Capture the cell that displays the provided text and extract its [x, y] central coordinate. 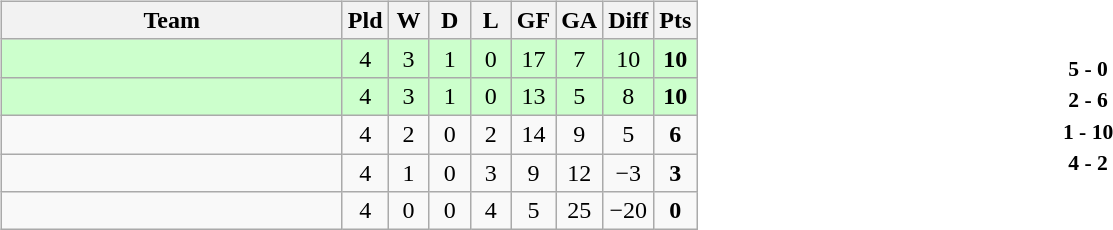
D [450, 20]
8 [628, 96]
12 [580, 173]
W [408, 20]
13 [533, 96]
Team [172, 20]
GF [533, 20]
6 [676, 134]
−3 [628, 173]
14 [533, 134]
17 [533, 58]
Pts [676, 20]
Diff [628, 20]
−20 [628, 211]
GA [580, 20]
25 [580, 211]
Pld [365, 20]
7 [580, 58]
L [490, 20]
